Search for the cell housing the specified text and yield its [x, y] center coordinate. 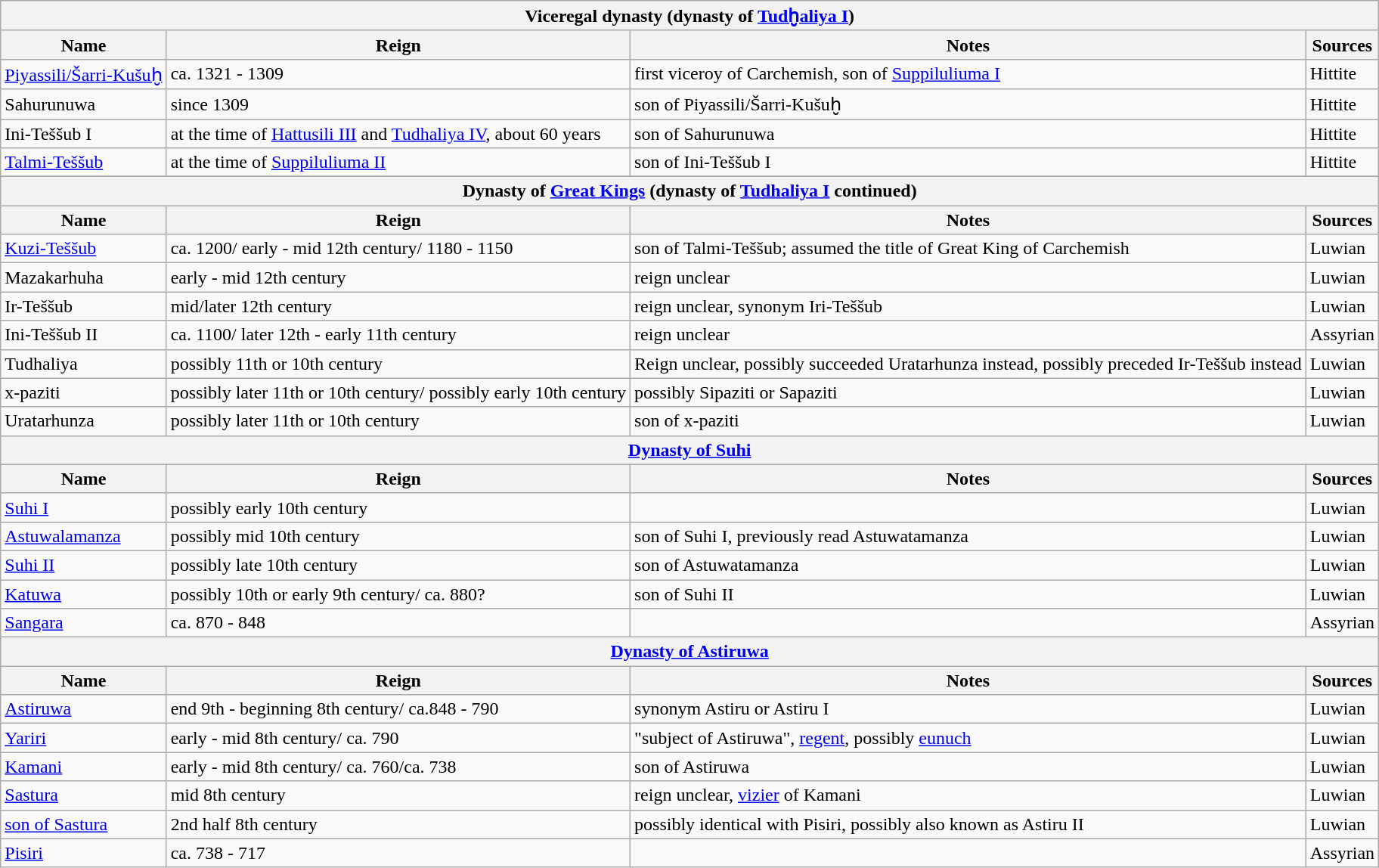
son of Suhi I, previously read Astuwatamanza [968, 536]
possibly 11th or 10th century [398, 364]
ca. 870 - 848 [398, 623]
x-paziti [83, 392]
possibly Sipaziti or Sapaziti [968, 392]
possibly mid 10th century [398, 536]
Uratarhunza [83, 421]
Astiruwa [83, 709]
Yariri [83, 738]
Dynasty of Great Kings (dynasty of Tudhaliya I continued) [689, 191]
son of Sahurunuwa [968, 134]
Suhi I [83, 507]
son of Astuwatamanza [968, 565]
Dynasty of Astiruwa [689, 652]
early - mid 8th century/ ca. 760/ca. 738 [398, 767]
2nd half 8th century [398, 824]
Talmi-Teššub [83, 163]
son of Sastura [83, 824]
synonym Astiru or Astiru I [968, 709]
mid/later 12th century [398, 306]
Sahurunuwa [83, 104]
ca. 1100/ later 12th - early 11th century [398, 335]
son of x-paziti [968, 421]
possibly later 11th or 10th century [398, 421]
possibly later 11th or 10th century/ possibly early 10th century [398, 392]
Sastura [83, 795]
Reign unclear, possibly succeeded Uratarhunza instead, possibly preceded Ir-Teššub instead [968, 364]
Sangara [83, 623]
Astuwalamanza [83, 536]
Pisiri [83, 853]
Viceregal dynasty (dynasty of Tudḫaliya I) [689, 16]
early - mid 8th century/ ca. 790 [398, 738]
son of Astiruwa [968, 767]
Kuzi-Teššub [83, 249]
possibly early 10th century [398, 507]
Dynasty of Suhi [689, 450]
since 1309 [398, 104]
son of Talmi-Teššub; assumed the title of Great King of Carchemish [968, 249]
Suhi II [83, 565]
end 9th - beginning 8th century/ ca.848 - 790 [398, 709]
Mazakarhuha [83, 277]
Ini-Teššub I [83, 134]
ca. 1321 - 1309 [398, 74]
reign unclear, vizier of Kamani [968, 795]
son of Suhi II [968, 594]
possibly late 10th century [398, 565]
Ir-Teššub [83, 306]
possibly 10th or early 9th century/ ca. 880? [398, 594]
mid 8th century [398, 795]
"subject of Astiruwa", regent, possibly eunuch [968, 738]
ca. 1200/ early - mid 12th century/ 1180 - 1150 [398, 249]
ca. 738 - 717 [398, 853]
at the time of Suppiluliuma II [398, 163]
reign unclear, synonym Iri-Teššub [968, 306]
first viceroy of Carchemish, son of Suppiluliuma I [968, 74]
son of Ini-Teššub I [968, 163]
at the time of Hattusili III and Tudhaliya IV, about 60 years [398, 134]
son of Piyassili/Šarri-Kušuḫ [968, 104]
possibly identical with Pisiri, possibly also known as Astiru II [968, 824]
Kamani [83, 767]
Katuwa [83, 594]
early - mid 12th century [398, 277]
Tudhaliya [83, 364]
Piyassili/Šarri-Kušuḫ [83, 74]
Ini-Teššub II [83, 335]
